Determine the (X, Y) coordinate at the center of the cell enclosing the given text.  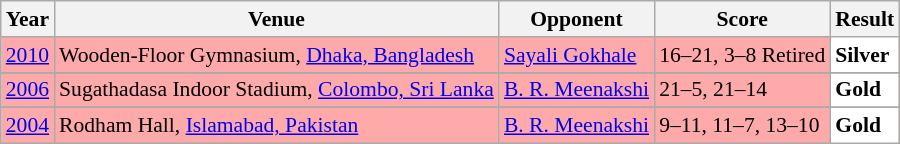
2006 (28, 90)
Year (28, 19)
16–21, 3–8 Retired (742, 55)
Opponent (576, 19)
21–5, 21–14 (742, 90)
Rodham Hall, Islamabad, Pakistan (276, 126)
Score (742, 19)
Sugathadasa Indoor Stadium, Colombo, Sri Lanka (276, 90)
Result (864, 19)
2004 (28, 126)
Silver (864, 55)
2010 (28, 55)
Wooden-Floor Gymnasium, Dhaka, Bangladesh (276, 55)
Sayali Gokhale (576, 55)
Venue (276, 19)
9–11, 11–7, 13–10 (742, 126)
